Scan for the cell matching the given text and deliver its (x, y) coordinate at center. 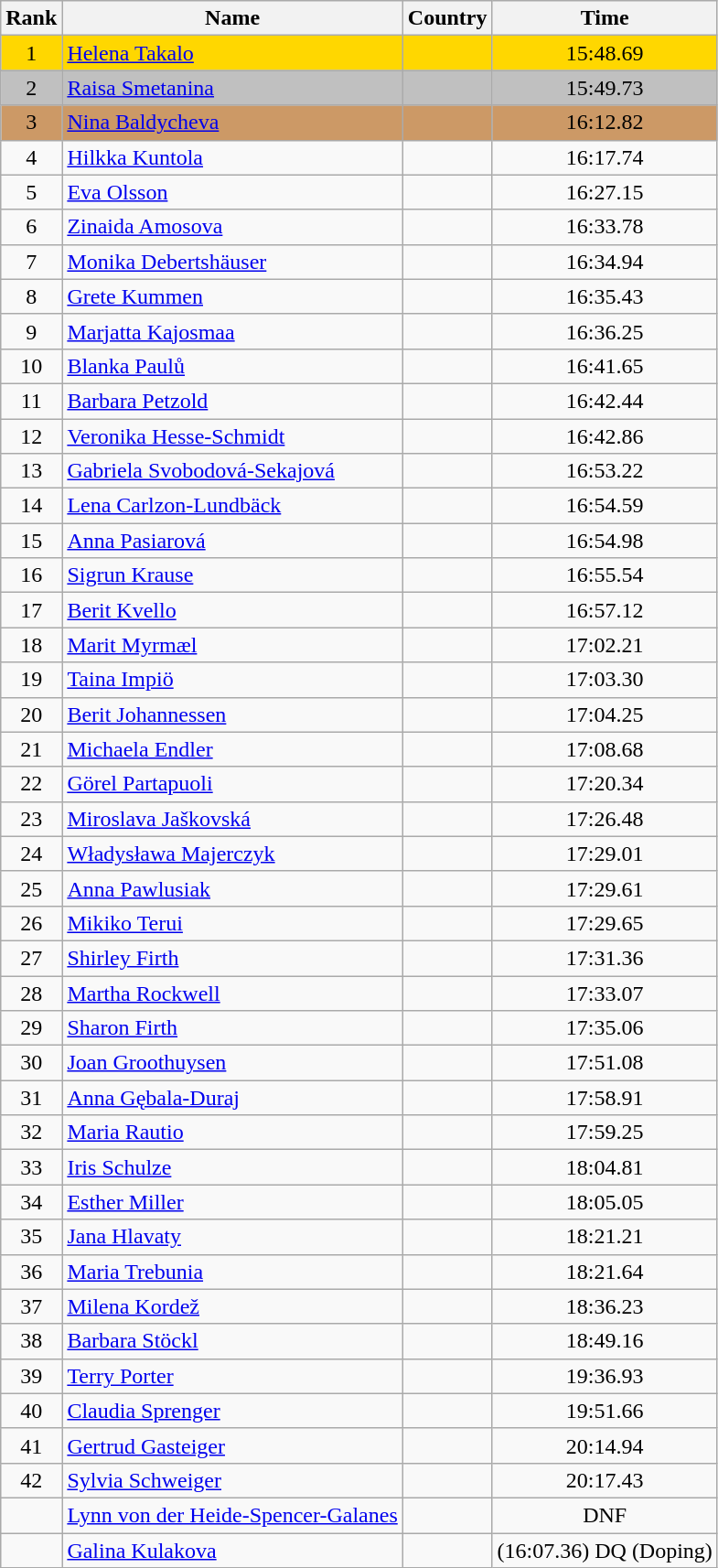
17:29.01 (605, 854)
Esther Miller (232, 1202)
Barbara Stöckl (232, 1341)
20:14.94 (605, 1445)
34 (31, 1202)
11 (31, 401)
16:12.82 (605, 123)
16:42.44 (605, 401)
Shirley Firth (232, 958)
Milena Kordež (232, 1306)
Blanka Paulů (232, 366)
DNF (605, 1515)
Michaela Endler (232, 749)
18:21.64 (605, 1272)
23 (31, 819)
26 (31, 923)
9 (31, 331)
15 (31, 541)
33 (31, 1167)
Lena Carlzon-Lundbäck (232, 506)
39 (31, 1376)
18:21.21 (605, 1237)
10 (31, 366)
Country (447, 18)
7 (31, 262)
1 (31, 53)
Sigrun Krause (232, 575)
17:51.08 (605, 1063)
Claudia Sprenger (232, 1411)
5 (31, 192)
30 (31, 1063)
28 (31, 993)
14 (31, 506)
Time (605, 18)
Taina Impiö (232, 680)
25 (31, 888)
17:04.25 (605, 714)
31 (31, 1098)
32 (31, 1133)
17:29.61 (605, 888)
18:05.05 (605, 1202)
Maria Rautio (232, 1133)
42 (31, 1480)
18:04.81 (605, 1167)
17:29.65 (605, 923)
19:36.93 (605, 1376)
16:27.15 (605, 192)
12 (31, 436)
16:34.94 (605, 262)
16:33.78 (605, 227)
17:33.07 (605, 993)
17:31.36 (605, 958)
Anna Pawlusiak (232, 888)
19:51.66 (605, 1411)
Lynn von der Heide-Spencer-Galanes (232, 1515)
41 (31, 1445)
16:55.54 (605, 575)
Helena Takalo (232, 53)
Marjatta Kajosmaa (232, 331)
17:59.25 (605, 1133)
Gabriela Svobodová-Sekajová (232, 471)
27 (31, 958)
Eva Olsson (232, 192)
15:48.69 (605, 53)
2 (31, 88)
Anna Gębala-Duraj (232, 1098)
16:57.12 (605, 610)
16:53.22 (605, 471)
16:41.65 (605, 366)
Terry Porter (232, 1376)
(16:07.36) DQ (Doping) (605, 1551)
Grete Kummen (232, 296)
17:03.30 (605, 680)
8 (31, 296)
Anna Pasiarová (232, 541)
16:54.59 (605, 506)
Rank (31, 18)
16:54.98 (605, 541)
Joan Groothuysen (232, 1063)
Hilkka Kuntola (232, 157)
40 (31, 1411)
16:36.25 (605, 331)
24 (31, 854)
13 (31, 471)
36 (31, 1272)
Raisa Smetanina (232, 88)
20:17.43 (605, 1480)
Iris Schulze (232, 1167)
29 (31, 1028)
22 (31, 784)
16:42.86 (605, 436)
35 (31, 1237)
Jana Hlavaty (232, 1237)
Gertrud Gasteiger (232, 1445)
18:36.23 (605, 1306)
17:35.06 (605, 1028)
17:26.48 (605, 819)
37 (31, 1306)
16 (31, 575)
17:02.21 (605, 645)
38 (31, 1341)
Sharon Firth (232, 1028)
Name (232, 18)
18:49.16 (605, 1341)
Berit Kvello (232, 610)
Martha Rockwell (232, 993)
Nina Baldycheva (232, 123)
Miroslava Jaškovská (232, 819)
20 (31, 714)
17:08.68 (605, 749)
15:49.73 (605, 88)
Barbara Petzold (232, 401)
Sylvia Schweiger (232, 1480)
Władysława Majerczyk (232, 854)
Zinaida Amosova (232, 227)
4 (31, 157)
21 (31, 749)
6 (31, 227)
17 (31, 610)
Monika Debertshäuser (232, 262)
17:20.34 (605, 784)
16:35.43 (605, 296)
3 (31, 123)
Maria Trebunia (232, 1272)
Mikiko Terui (232, 923)
Marit Myrmæl (232, 645)
18 (31, 645)
Veronika Hesse-Schmidt (232, 436)
17:58.91 (605, 1098)
19 (31, 680)
Berit Johannessen (232, 714)
16:17.74 (605, 157)
Galina Kulakova (232, 1551)
Görel Partapuoli (232, 784)
